Search for the cell housing the specified text and yield its (X, Y) center coordinate. 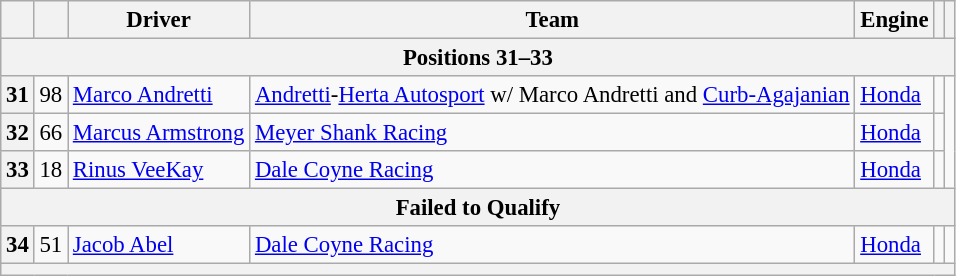
Positions 31–33 (478, 58)
32 (18, 133)
Failed to Qualify (478, 208)
Rinus VeeKay (159, 170)
Engine (894, 20)
Andretti-Herta Autosport w/ Marco Andretti and Curb-Agajanian (552, 95)
Driver (159, 20)
Marcus Armstrong (159, 133)
Team (552, 20)
31 (18, 95)
51 (50, 245)
Marco Andretti (159, 95)
18 (50, 170)
Jacob Abel (159, 245)
34 (18, 245)
66 (50, 133)
98 (50, 95)
Meyer Shank Racing (552, 133)
33 (18, 170)
